Return [X, Y] of the center of cell containing provided text 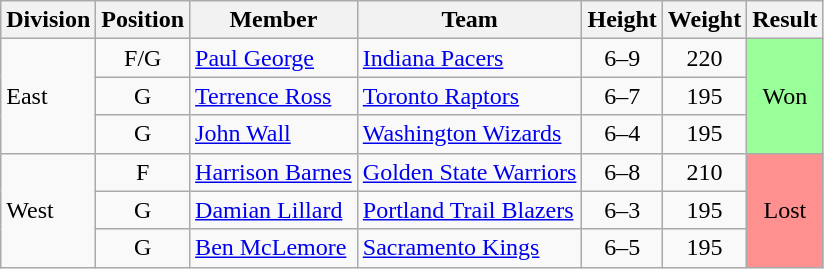
West [48, 210]
Division [48, 20]
F/G [143, 58]
6–4 [622, 134]
Harrison Barnes [274, 172]
220 [704, 58]
6–3 [622, 210]
Damian Lillard [274, 210]
Team [470, 20]
Ben McLemore [274, 248]
Won [785, 96]
6–5 [622, 248]
Toronto Raptors [470, 96]
Position [143, 20]
Portland Trail Blazers [470, 210]
Paul George [274, 58]
Member [274, 20]
John Wall [274, 134]
East [48, 96]
Sacramento Kings [470, 248]
Terrence Ross [274, 96]
6–7 [622, 96]
F [143, 172]
Lost [785, 210]
Golden State Warriors [470, 172]
210 [704, 172]
6–9 [622, 58]
Height [622, 20]
Weight [704, 20]
Result [785, 20]
6–8 [622, 172]
Washington Wizards [470, 134]
Indiana Pacers [470, 58]
